Search for the cell housing the specified text and yield its (x, y) center coordinate. 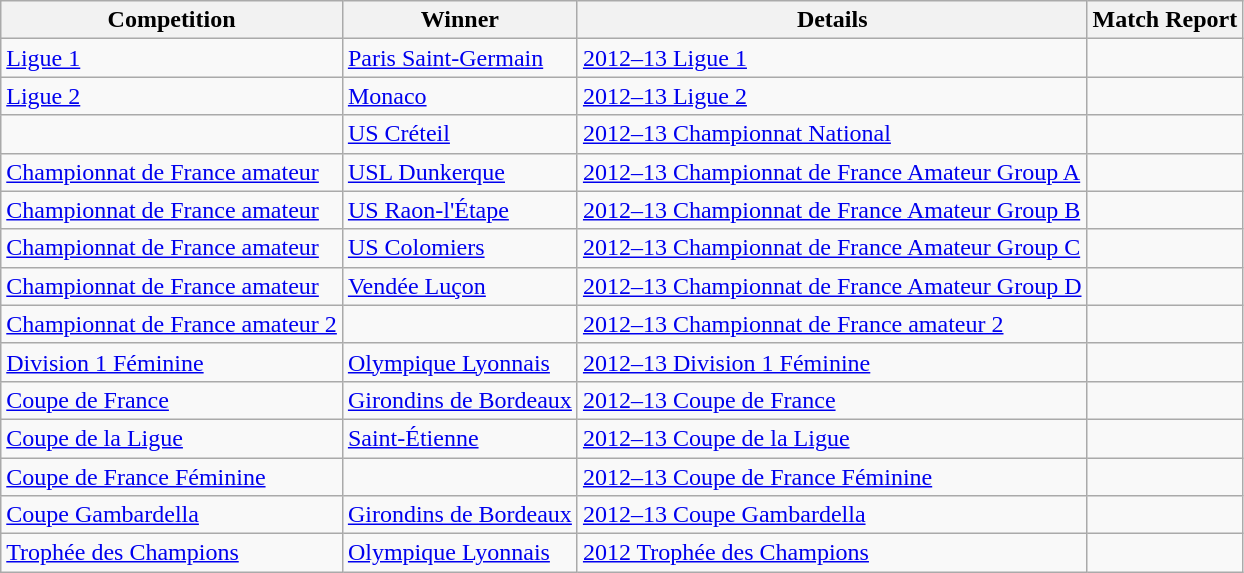
US Colomiers (460, 248)
2012–13 Championnat de France Amateur Group A (832, 172)
2012 Trophée des Champions (832, 553)
Paris Saint-Germain (460, 58)
US Raon-l'Étape (460, 210)
Ligue 2 (172, 96)
2012–13 Coupe Gambardella (832, 515)
2012–13 Coupe de France Féminine (832, 477)
2012–13 Ligue 1 (832, 58)
Championnat de France amateur 2 (172, 324)
2012–13 Championnat National (832, 134)
Saint-Étienne (460, 438)
Coupe de la Ligue (172, 438)
2012–13 Championnat de France amateur 2 (832, 324)
Details (832, 20)
US Créteil (460, 134)
Match Report (1165, 20)
Vendée Luçon (460, 286)
2012–13 Coupe de France (832, 400)
Coupe de France Féminine (172, 477)
Division 1 Féminine (172, 362)
2012–13 Coupe de la Ligue (832, 438)
2012–13 Ligue 2 (832, 96)
2012–13 Division 1 Féminine (832, 362)
Trophée des Champions (172, 553)
Coupe Gambardella (172, 515)
Competition (172, 20)
2012–13 Championnat de France Amateur Group B (832, 210)
Ligue 1 (172, 58)
2012–13 Championnat de France Amateur Group D (832, 286)
Winner (460, 20)
USL Dunkerque (460, 172)
2012–13 Championnat de France Amateur Group C (832, 248)
Monaco (460, 96)
Coupe de France (172, 400)
